Capture the cell that displays the provided text and extract its (x, y) central coordinate. 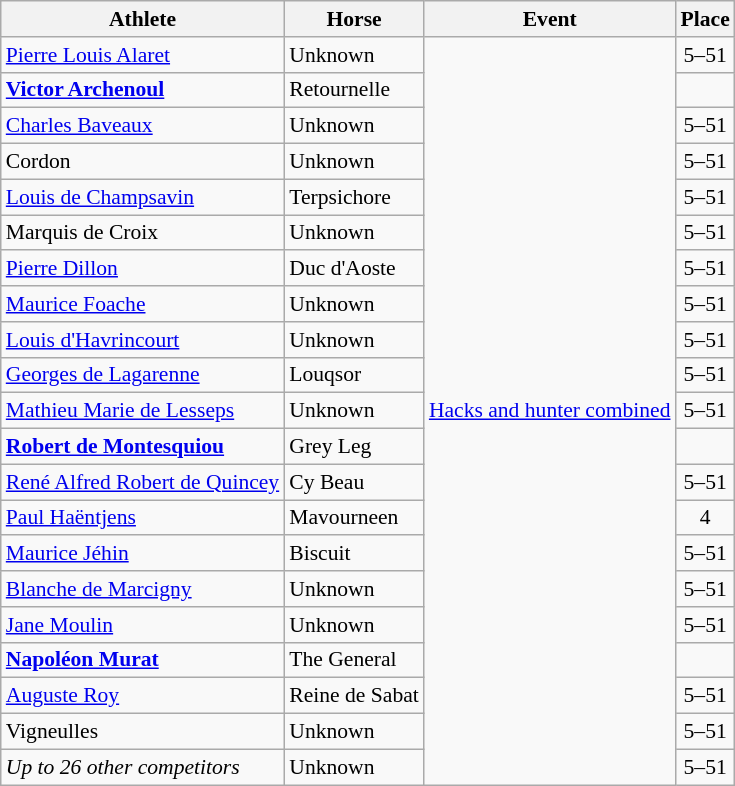
Robert de Montesquiou (142, 447)
Paul Haëntjens (142, 518)
Pierre Dillon (142, 269)
Athlete (142, 19)
Louqsor (354, 375)
Up to 26 other competitors (142, 767)
The General (354, 660)
Reine de Sabat (354, 696)
Marquis de Croix (142, 233)
René Alfred Robert de Quincey (142, 482)
Duc d'Aoste (354, 269)
Auguste Roy (142, 696)
4 (706, 518)
Louis de Champsavin (142, 197)
Victor Archenoul (142, 90)
Terpsichore (354, 197)
Louis d'Havrincourt (142, 340)
Horse (354, 19)
Hacks and hunter combined (550, 411)
Cordon (142, 162)
Retournelle (354, 90)
Mathieu Marie de Lesseps (142, 411)
Maurice Jéhin (142, 554)
Cy Beau (354, 482)
Charles Baveaux (142, 126)
Biscuit (354, 554)
Jane Moulin (142, 625)
Grey Leg (354, 447)
Vigneulles (142, 732)
Pierre Louis Alaret (142, 55)
Event (550, 19)
Mavourneen (354, 518)
Place (706, 19)
Napoléon Murat (142, 660)
Maurice Foache (142, 304)
Georges de Lagarenne (142, 375)
Blanche de Marcigny (142, 589)
